Pinpoint the cell where the given text exists, returning its (x, y) midpoint coordinate. 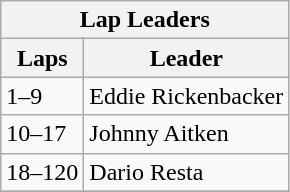
10–17 (42, 134)
Johnny Aitken (186, 134)
Leader (186, 58)
Dario Resta (186, 172)
Lap Leaders (145, 20)
18–120 (42, 172)
1–9 (42, 96)
Laps (42, 58)
Eddie Rickenbacker (186, 96)
